Locate the cell with the specified text and output its (X, Y) center coordinate. 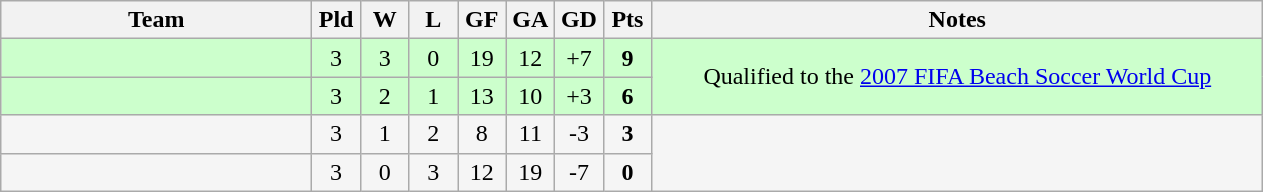
10 (530, 96)
9 (628, 58)
Pld (336, 20)
-3 (580, 134)
6 (628, 96)
Notes (958, 20)
8 (482, 134)
W (384, 20)
-7 (580, 172)
GA (530, 20)
+7 (580, 58)
11 (530, 134)
+3 (580, 96)
GD (580, 20)
L (434, 20)
GF (482, 20)
13 (482, 96)
Qualified to the 2007 FIFA Beach Soccer World Cup (958, 77)
Team (156, 20)
Pts (628, 20)
